From the cell containing the given text, extract its center point as (X, Y) coordinate. 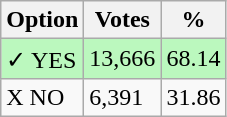
X NO (42, 97)
✓ YES (42, 59)
6,391 (122, 97)
31.86 (194, 97)
Option (42, 20)
Votes (122, 20)
68.14 (194, 59)
13,666 (122, 59)
% (194, 20)
